From the cell containing the given text, extract its center point as [x, y] coordinate. 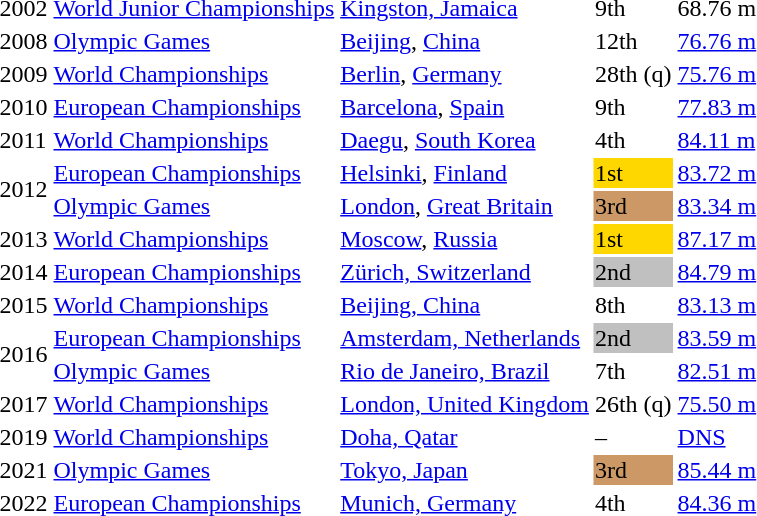
26th (q) [633, 404]
London, United Kingdom [465, 404]
12th [633, 41]
Helsinki, Finland [465, 173]
Tokyo, Japan [465, 470]
Doha, Qatar [465, 437]
Moscow, Russia [465, 239]
28th (q) [633, 74]
Daegu, South Korea [465, 140]
8th [633, 305]
Berlin, Germany [465, 74]
– [633, 437]
9th [633, 107]
Rio de Janeiro, Brazil [465, 371]
Barcelona, Spain [465, 107]
Zürich, Switzerland [465, 272]
4th [633, 140]
London, Great Britain [465, 206]
7th [633, 371]
Amsterdam, Netherlands [465, 338]
